Search for the cell housing the specified text and yield its [X, Y] center coordinate. 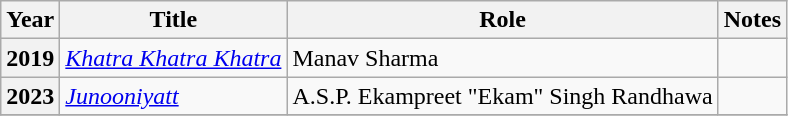
2019 [30, 58]
Khatra Khatra Khatra [174, 58]
2023 [30, 96]
Notes [752, 20]
Title [174, 20]
Year [30, 20]
A.S.P. Ekampreet "Ekam" Singh Randhawa [502, 96]
Manav Sharma [502, 58]
Junooniyatt [174, 96]
Role [502, 20]
